Output the [X, Y] coordinate of the center of the cell containing the given text.  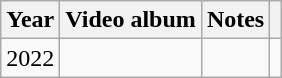
2022 [30, 58]
Video album [131, 20]
Year [30, 20]
Notes [235, 20]
